For the text-containing cell, return its midpoint in [x, y] coordinate format. 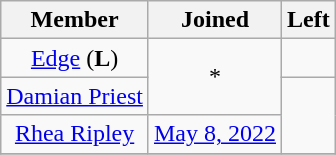
Joined [214, 20]
Left [309, 20]
Edge (L) [75, 58]
Rhea Ripley [75, 134]
* [214, 77]
Damian Priest [75, 96]
May 8, 2022 [214, 134]
Member [75, 20]
